Search for the cell housing the specified text and yield its (X, Y) center coordinate. 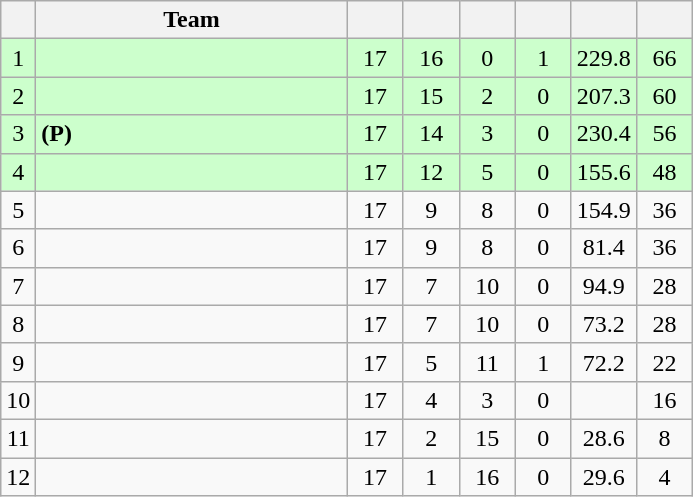
230.4 (604, 134)
66 (664, 58)
22 (664, 362)
14 (431, 134)
28.6 (604, 438)
73.2 (604, 324)
81.4 (604, 248)
94.9 (604, 286)
56 (664, 134)
Team (192, 20)
29.6 (604, 477)
60 (664, 96)
6 (18, 248)
155.6 (604, 172)
(P) (192, 134)
229.8 (604, 58)
207.3 (604, 96)
48 (664, 172)
72.2 (604, 362)
154.9 (604, 210)
